Return (X, Y) of the center of cell containing provided text 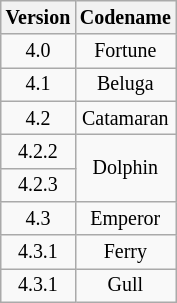
Version (38, 18)
Gull (126, 286)
Dolphin (126, 168)
Ferry (126, 252)
Fortune (126, 52)
4.2.2 (38, 152)
4.1 (38, 84)
4.2 (38, 118)
4.2.3 (38, 184)
4.3 (38, 218)
Beluga (126, 84)
4.0 (38, 52)
Catamaran (126, 118)
Emperor (126, 218)
Codename (126, 18)
